Identify which cell holds the provided text, then report its [x, y] central coordinate. 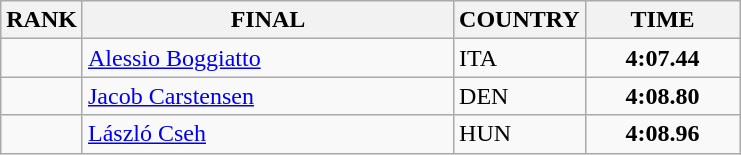
4:08.80 [662, 96]
Alessio Boggiatto [268, 58]
DEN [520, 96]
4:08.96 [662, 134]
László Cseh [268, 134]
ITA [520, 58]
FINAL [268, 20]
4:07.44 [662, 58]
RANK [42, 20]
Jacob Carstensen [268, 96]
TIME [662, 20]
HUN [520, 134]
COUNTRY [520, 20]
